Provide the [x, y] coordinate of the cell's center where the given text is located.  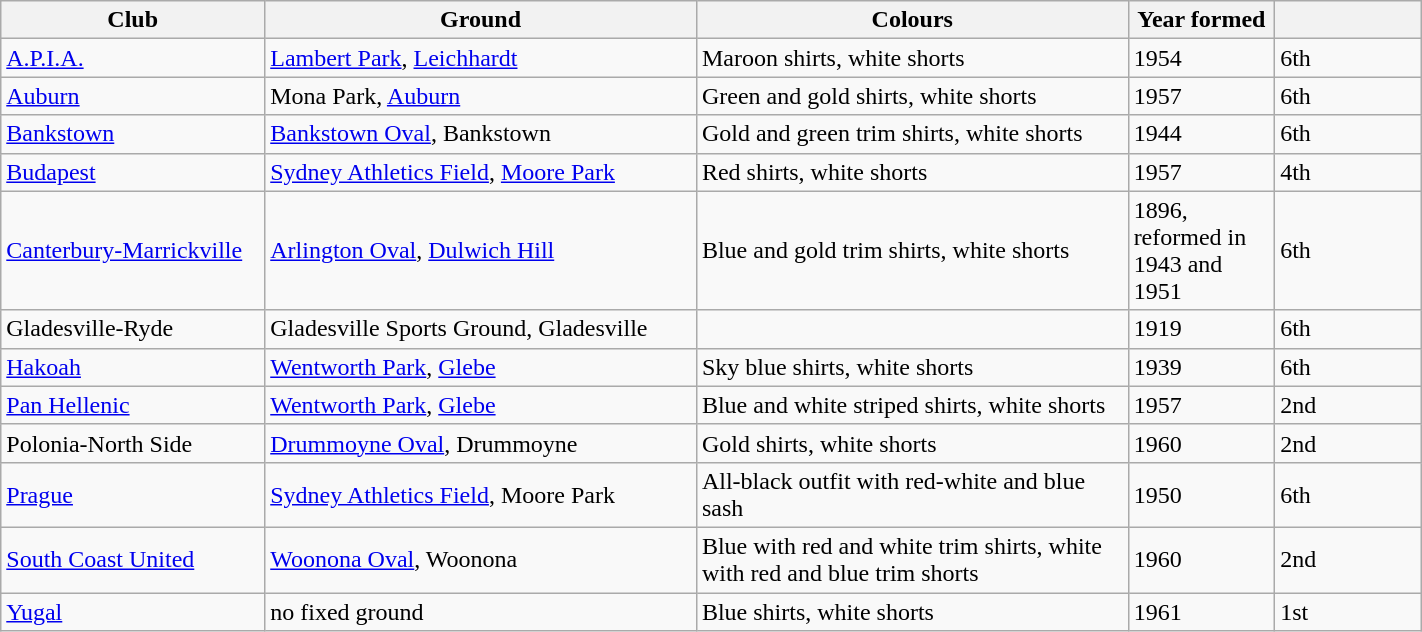
All-black outfit with red-white and blue sash [912, 494]
1961 [1202, 611]
Gold and green trim shirts, white shorts [912, 134]
Woonona Oval, Woonona [481, 560]
Pan Hellenic [133, 405]
Blue and gold trim shirts, white shorts [912, 250]
1944 [1202, 134]
South Coast United [133, 560]
Bankstown [133, 134]
Yugal [133, 611]
Red shirts, white shorts [912, 172]
Gladesville Sports Ground, Gladesville [481, 329]
1939 [1202, 367]
A.P.I.A. [133, 58]
Budapest [133, 172]
Bankstown Oval, Bankstown [481, 134]
1st [1348, 611]
Green and gold shirts, white shorts [912, 96]
Polonia-North Side [133, 443]
Year formed [1202, 20]
Ground [481, 20]
Hakoah [133, 367]
Blue with red and white trim shirts, white with red and blue trim shorts [912, 560]
Canterbury-Marrickville [133, 250]
Blue and white striped shirts, white shorts [912, 405]
Auburn [133, 96]
no fixed ground [481, 611]
Club [133, 20]
1896, reformed in 1943 and 1951 [1202, 250]
Mona Park, Auburn [481, 96]
1950 [1202, 494]
Gladesville-Ryde [133, 329]
4th [1348, 172]
Lambert Park, Leichhardt [481, 58]
1919 [1202, 329]
Colours [912, 20]
Maroon shirts, white shorts [912, 58]
Gold shirts, white shorts [912, 443]
Blue shirts, white shorts [912, 611]
Prague [133, 494]
Arlington Oval, Dulwich Hill [481, 250]
Sky blue shirts, white shorts [912, 367]
Drummoyne Oval, Drummoyne [481, 443]
1954 [1202, 58]
